Pinpoint the cell where the given text exists, returning its [X, Y] midpoint coordinate. 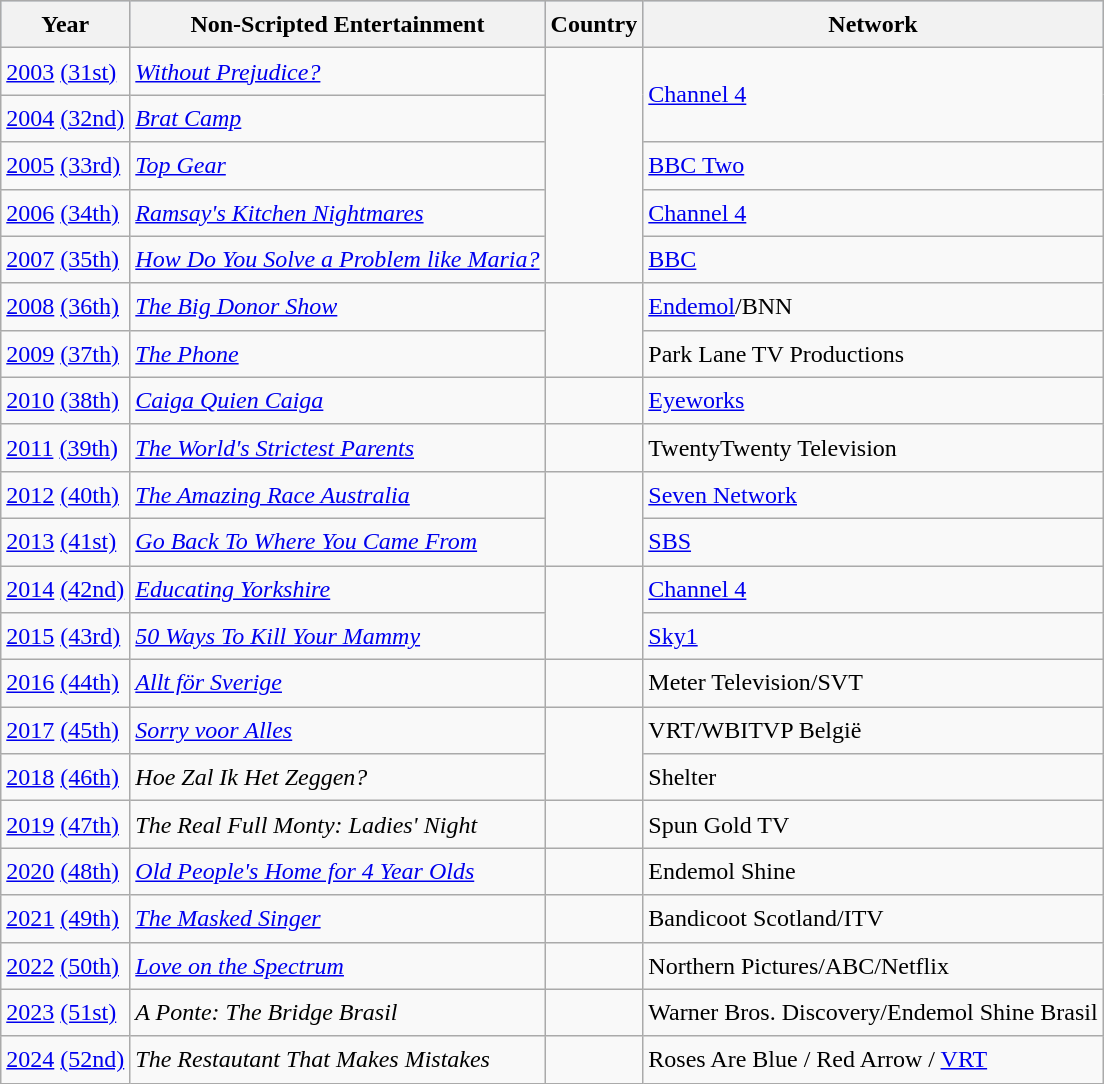
2006 (34th) [66, 212]
Park Lane TV Productions [873, 354]
The Big Donor Show [338, 306]
Meter Television/SVT [873, 684]
SBS [873, 542]
Allt för Sverige [338, 684]
2005 (33rd) [66, 166]
Spun Gold TV [873, 824]
2007 (35th) [66, 260]
Endemol Shine [873, 872]
A Ponte: The Bridge Brasil [338, 1012]
How Do You Solve a Problem like Maria? [338, 260]
2017 (45th) [66, 730]
Ramsay's Kitchen Nightmares [338, 212]
Shelter [873, 778]
Country [594, 24]
The Restautant That Makes Mistakes [338, 1060]
2013 (41st) [66, 542]
TwentyTwenty Television [873, 448]
Go Back To Where You Came From [338, 542]
BBC Two [873, 166]
2003 (31st) [66, 72]
BBC [873, 260]
2024 (52nd) [66, 1060]
2020 (48th) [66, 872]
2012 (40th) [66, 494]
Old People's Home for 4 Year Olds [338, 872]
The Phone [338, 354]
Eyeworks [873, 400]
Educating Yorkshire [338, 590]
The World's Strictest Parents [338, 448]
Non-Scripted Entertainment [338, 24]
Without Prejudice? [338, 72]
Warner Bros. Discovery/Endemol Shine Brasil [873, 1012]
Hoe Zal Ik Het Zeggen? [338, 778]
Sorry voor Alles [338, 730]
Network [873, 24]
Seven Network [873, 494]
2014 (42nd) [66, 590]
Northern Pictures/ABC/Netflix [873, 966]
2019 (47th) [66, 824]
The Real Full Monty: Ladies' Night [338, 824]
2008 (36th) [66, 306]
2015 (43rd) [66, 636]
The Amazing Race Australia [338, 494]
Top Gear [338, 166]
Year [66, 24]
Brat Camp [338, 118]
2021 (49th) [66, 918]
2018 (46th) [66, 778]
2004 (32nd) [66, 118]
Sky1 [873, 636]
2009 (37th) [66, 354]
2011 (39th) [66, 448]
The Masked Singer [338, 918]
2016 (44th) [66, 684]
Bandicoot Scotland/ITV [873, 918]
Love on the Spectrum [338, 966]
Endemol/BNN [873, 306]
50 Ways To Kill Your Mammy [338, 636]
Roses Are Blue / Red Arrow / VRT [873, 1060]
2023 (51st) [66, 1012]
Caiga Quien Caiga [338, 400]
VRT/WBITVP België [873, 730]
2022 (50th) [66, 966]
2010 (38th) [66, 400]
